Capture the cell that displays the provided text and extract its [X, Y] central coordinate. 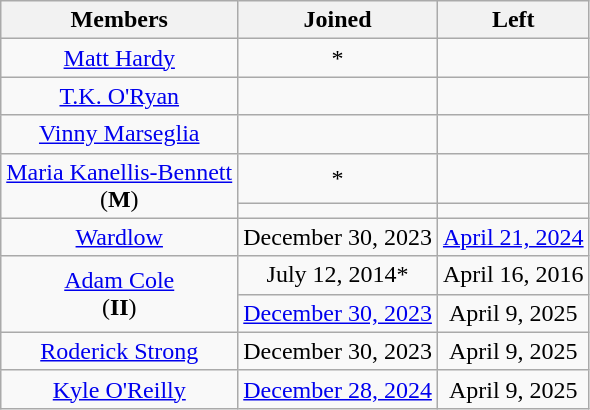
T.K. O'Ryan [120, 96]
Wardlow [120, 237]
Members [120, 20]
Adam Cole(II) [120, 294]
Joined [338, 20]
April 21, 2024 [513, 237]
Left [513, 20]
Maria Kanellis-Bennett(M) [120, 186]
Kyle O'Reilly [120, 389]
December 28, 2024 [338, 389]
Vinny Marseglia [120, 134]
Matt Hardy [120, 58]
July 12, 2014* [338, 275]
April 16, 2016 [513, 275]
Roderick Strong [120, 351]
